Return the (x, y) coordinate for the center point of the cell that contains the specified text.  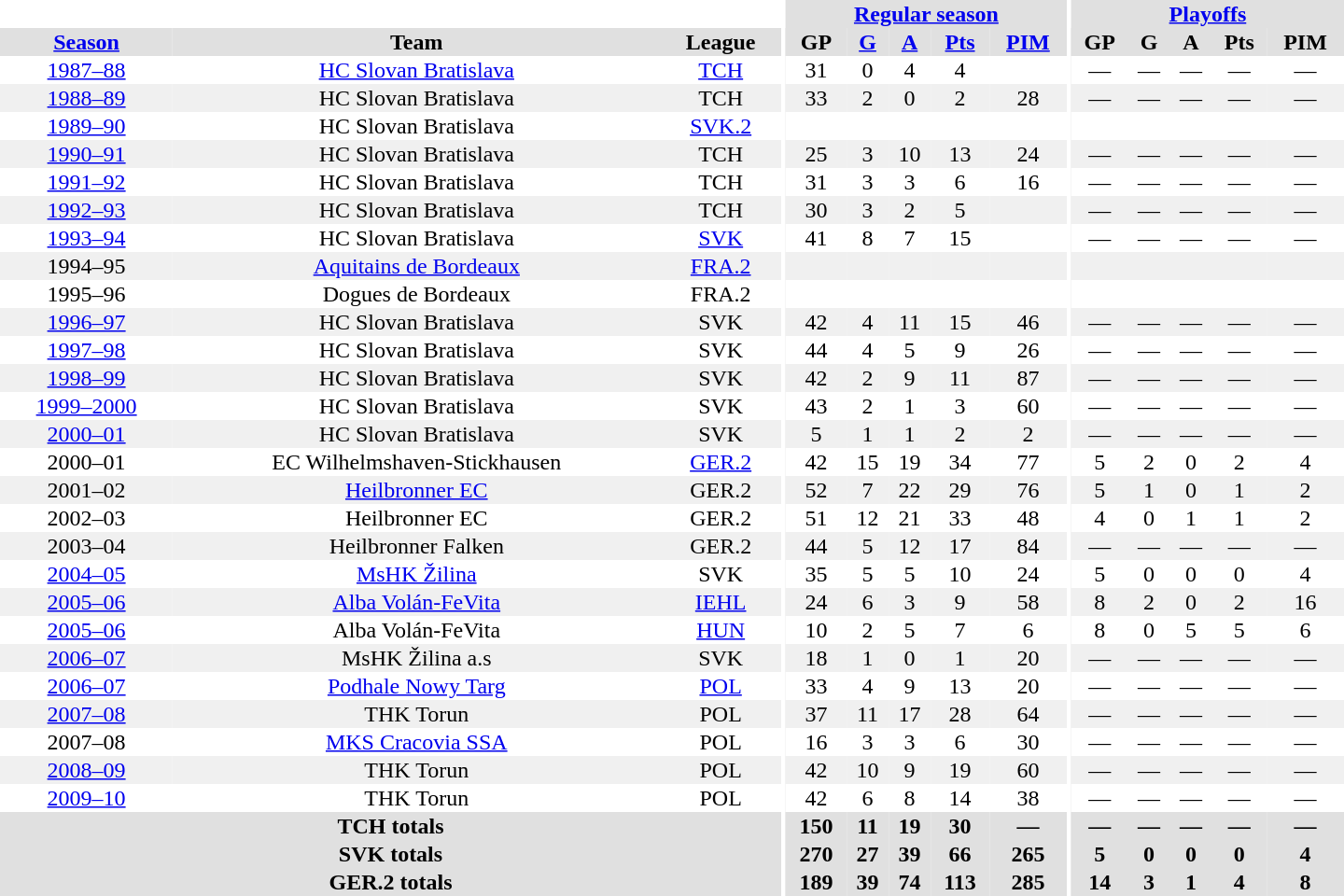
1995–96 (86, 294)
52 (816, 490)
SVK.2 (721, 126)
64 (1029, 714)
1997–98 (86, 350)
77 (1029, 462)
2004–05 (86, 574)
GER.2 totals (390, 882)
41 (816, 238)
1992–93 (86, 210)
76 (1029, 490)
1987–88 (86, 70)
HUN (721, 630)
Playoffs (1208, 14)
MsHK Žilina a.s (416, 658)
1993–94 (86, 238)
38 (1029, 798)
27 (868, 854)
EC Wilhelmshaven-Stickhausen (416, 462)
21 (909, 518)
1990–91 (86, 154)
1996–97 (86, 322)
84 (1029, 546)
87 (1029, 378)
51 (816, 518)
18 (816, 658)
48 (1029, 518)
Team (416, 42)
26 (1029, 350)
TCH totals (390, 826)
270 (816, 854)
37 (816, 714)
265 (1029, 854)
66 (959, 854)
2009–10 (86, 798)
74 (909, 882)
Dogues de Bordeaux (416, 294)
46 (1029, 322)
Regular season (926, 14)
MKS Cracovia SSA (416, 742)
34 (959, 462)
2002–03 (86, 518)
2001–02 (86, 490)
Heilbronner Falken (416, 546)
43 (816, 406)
29 (959, 490)
113 (959, 882)
189 (816, 882)
1989–90 (86, 126)
25 (816, 154)
IEHL (721, 602)
1999–2000 (86, 406)
1994–95 (86, 266)
1998–99 (86, 378)
150 (816, 826)
2008–09 (86, 770)
2003–04 (86, 546)
Season (86, 42)
22 (909, 490)
Podhale Nowy Targ (416, 686)
1991–92 (86, 182)
SVK totals (390, 854)
1988–89 (86, 98)
58 (1029, 602)
League (721, 42)
285 (1029, 882)
Aquitains de Bordeaux (416, 266)
MsHK Žilina (416, 574)
35 (816, 574)
